Detect which cell encompasses the target text, then output its (X, Y) center coordinate. 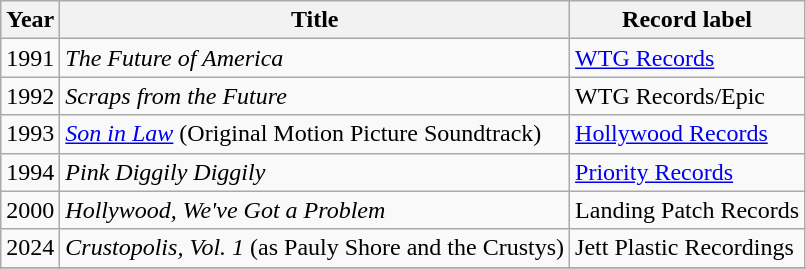
Jett Plastic Recordings (688, 248)
Year (30, 20)
1991 (30, 58)
Scraps from the Future (315, 96)
1992 (30, 96)
1994 (30, 172)
Hollywood, We've Got a Problem (315, 210)
Son in Law (Original Motion Picture Soundtrack) (315, 134)
Hollywood Records (688, 134)
2024 (30, 248)
2000 (30, 210)
Record label (688, 20)
The Future of America (315, 58)
Title (315, 20)
WTG Records/Epic (688, 96)
1993 (30, 134)
WTG Records (688, 58)
Landing Patch Records (688, 210)
Priority Records (688, 172)
Crustopolis, Vol. 1 (as Pauly Shore and the Crustys) (315, 248)
Pink Diggily Diggily (315, 172)
